Locate the cell with the specified text and output its [X, Y] center coordinate. 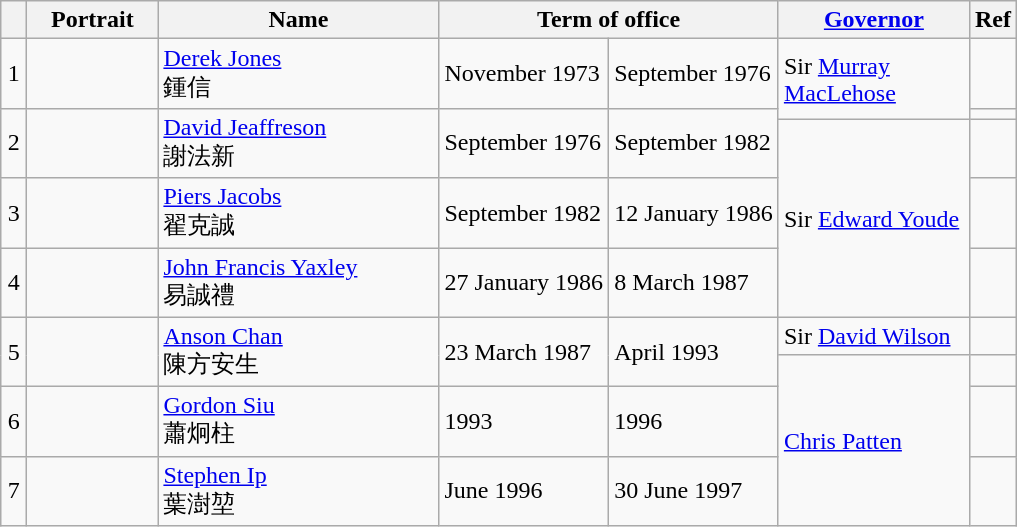
Portrait [92, 20]
3 [14, 213]
5 [14, 352]
27 January 1986 [524, 283]
4 [14, 283]
6 [14, 422]
Sir Edward Youde [874, 218]
Piers Jacobs翟克誠 [298, 213]
1993 [524, 422]
Anson Chan陳方安生 [298, 352]
Stephen Ip葉澍堃 [298, 491]
8 March 1987 [694, 283]
June 1996 [524, 491]
7 [14, 491]
1 [14, 74]
Governor [874, 20]
2 [14, 143]
Derek Jones鍾信 [298, 74]
November 1973 [524, 74]
23 March 1987 [524, 352]
April 1993 [694, 352]
30 June 1997 [694, 491]
Sir David Wilson [874, 336]
Sir Murray MacLehose [874, 80]
12 January 1986 [694, 213]
1996 [694, 422]
Gordon Siu蕭炯柱 [298, 422]
David Jeaffreson謝法新 [298, 143]
Ref [992, 20]
Name [298, 20]
John Francis Yaxley易誠禮 [298, 283]
Term of office [608, 20]
Chris Patten [874, 440]
